Detect which cell encompasses the target text, then output its [X, Y] center coordinate. 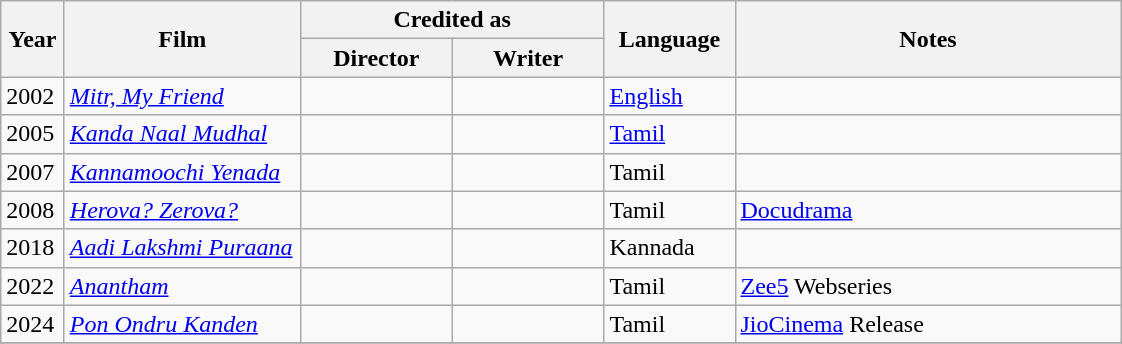
Kannada [670, 248]
Credited as [452, 20]
JioCinema Release [928, 324]
2022 [33, 286]
2005 [33, 134]
2007 [33, 172]
Aadi Lakshmi Puraana [182, 248]
Film [182, 39]
Year [33, 39]
Language [670, 39]
Writer [528, 58]
Pon Ondru Kanden [182, 324]
Notes [928, 39]
2024 [33, 324]
2002 [33, 96]
Director [376, 58]
2008 [33, 210]
English [670, 96]
Kanda Naal Mudhal [182, 134]
Docudrama [928, 210]
Herova? Zerova? [182, 210]
2018 [33, 248]
Kannamoochi Yenada [182, 172]
Mitr, My Friend [182, 96]
Zee5 Webseries [928, 286]
Anantham [182, 286]
